Return (x, y) of the center of cell containing provided text 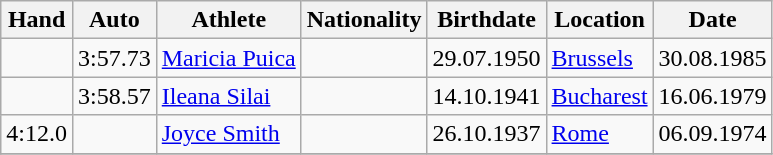
Bucharest (600, 96)
Nationality (364, 20)
Maricia Puica (228, 58)
Location (600, 20)
30.08.1985 (712, 58)
Date (712, 20)
Rome (600, 134)
Joyce Smith (228, 134)
14.10.1941 (486, 96)
3:57.73 (114, 58)
Hand (37, 20)
29.07.1950 (486, 58)
Birthdate (486, 20)
Athlete (228, 20)
Ileana Silai (228, 96)
Brussels (600, 58)
4:12.0 (37, 134)
16.06.1979 (712, 96)
06.09.1974 (712, 134)
Auto (114, 20)
26.10.1937 (486, 134)
3:58.57 (114, 96)
